Scan for the cell matching the given text and deliver its (x, y) coordinate at center. 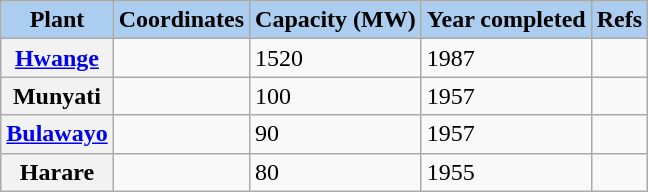
1955 (506, 172)
Hwange (57, 58)
Harare (57, 172)
80 (336, 172)
Refs (619, 20)
100 (336, 96)
Bulawayo (57, 134)
90 (336, 134)
Capacity (MW) (336, 20)
1520 (336, 58)
Plant (57, 20)
Year completed (506, 20)
Munyati (57, 96)
Coordinates (181, 20)
1987 (506, 58)
